Detect which cell encompasses the target text, then output its [X, Y] center coordinate. 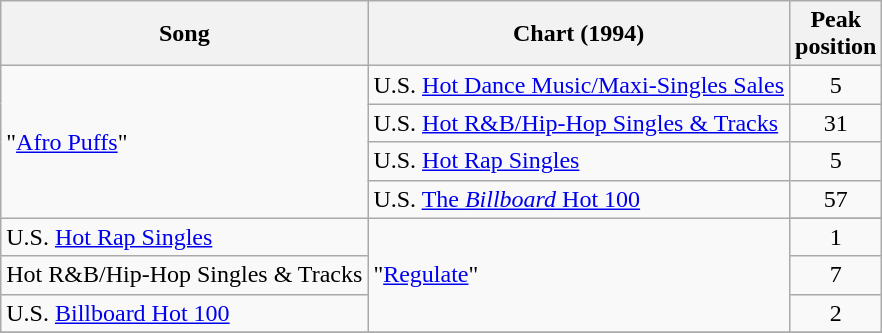
U.S. The Billboard Hot 100 [579, 199]
2 [836, 313]
31 [836, 123]
U.S. Hot R&B/Hip-Hop Singles & Tracks [579, 123]
57 [836, 199]
Chart (1994) [579, 34]
1 [836, 237]
U.S. Hot Dance Music/Maxi-Singles Sales [579, 85]
"Afro Puffs" [184, 142]
Song [184, 34]
Peakposition [836, 34]
U.S. Billboard Hot 100 [184, 313]
7 [836, 275]
Hot R&B/Hip-Hop Singles & Tracks [184, 275]
"Regulate" [579, 275]
